Scan for the cell matching the given text and deliver its [X, Y] coordinate at center. 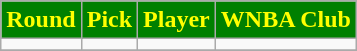
Player [177, 20]
Pick [109, 20]
Round [41, 20]
WNBA Club [286, 20]
